From the cell containing the given text, extract its center point as [x, y] coordinate. 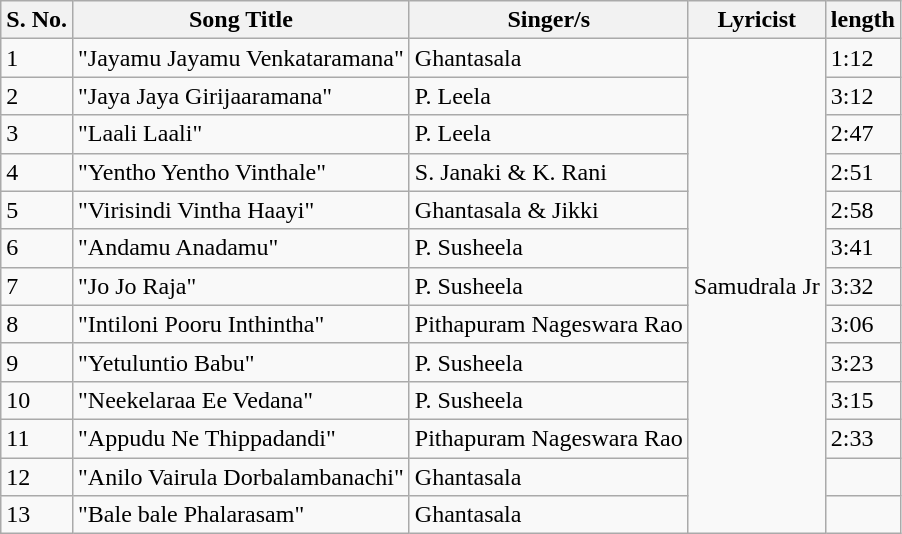
13 [37, 515]
"Jaya Jaya Girijaaramana" [240, 96]
6 [37, 248]
3:12 [862, 96]
3:23 [862, 362]
Ghantasala & Jikki [548, 210]
"Virisindi Vintha Haayi" [240, 210]
10 [37, 400]
"Yentho Yentho Vinthale" [240, 172]
2:47 [862, 134]
1 [37, 58]
"Andamu Anadamu" [240, 248]
3:06 [862, 324]
3:15 [862, 400]
"Anilo Vairula Dorbalambanachi" [240, 477]
Samudrala Jr [756, 286]
"Intiloni Pooru Inthintha" [240, 324]
length [862, 20]
3:32 [862, 286]
"Appudu Ne Thippadandi" [240, 438]
1:12 [862, 58]
7 [37, 286]
"Bale bale Phalarasam" [240, 515]
"Laali Laali" [240, 134]
S. Janaki & K. Rani [548, 172]
4 [37, 172]
12 [37, 477]
2:33 [862, 438]
S. No. [37, 20]
3:41 [862, 248]
11 [37, 438]
5 [37, 210]
3 [37, 134]
"Neekelaraa Ee Vedana" [240, 400]
"Jo Jo Raja" [240, 286]
Song Title [240, 20]
8 [37, 324]
9 [37, 362]
"Jayamu Jayamu Venkataramana" [240, 58]
2:51 [862, 172]
2:58 [862, 210]
Lyricist [756, 20]
Singer/s [548, 20]
2 [37, 96]
"Yetuluntio Babu" [240, 362]
